Capture the cell that displays the provided text and extract its [X, Y] central coordinate. 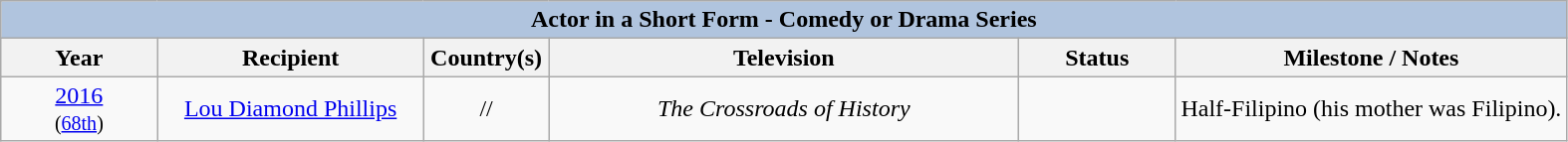
Year [80, 58]
Country(s) [486, 58]
The Crossroads of History [784, 109]
Milestone / Notes [1371, 58]
Recipient [291, 58]
2016(68th) [80, 109]
// [486, 109]
Lou Diamond Phillips [291, 109]
Half-Filipino (his mother was Filipino). [1371, 109]
Status [1098, 58]
Actor in a Short Form - Comedy or Drama Series [784, 20]
Television [784, 58]
